Return the (X, Y) coordinate for the center point of the cell that contains the specified text.  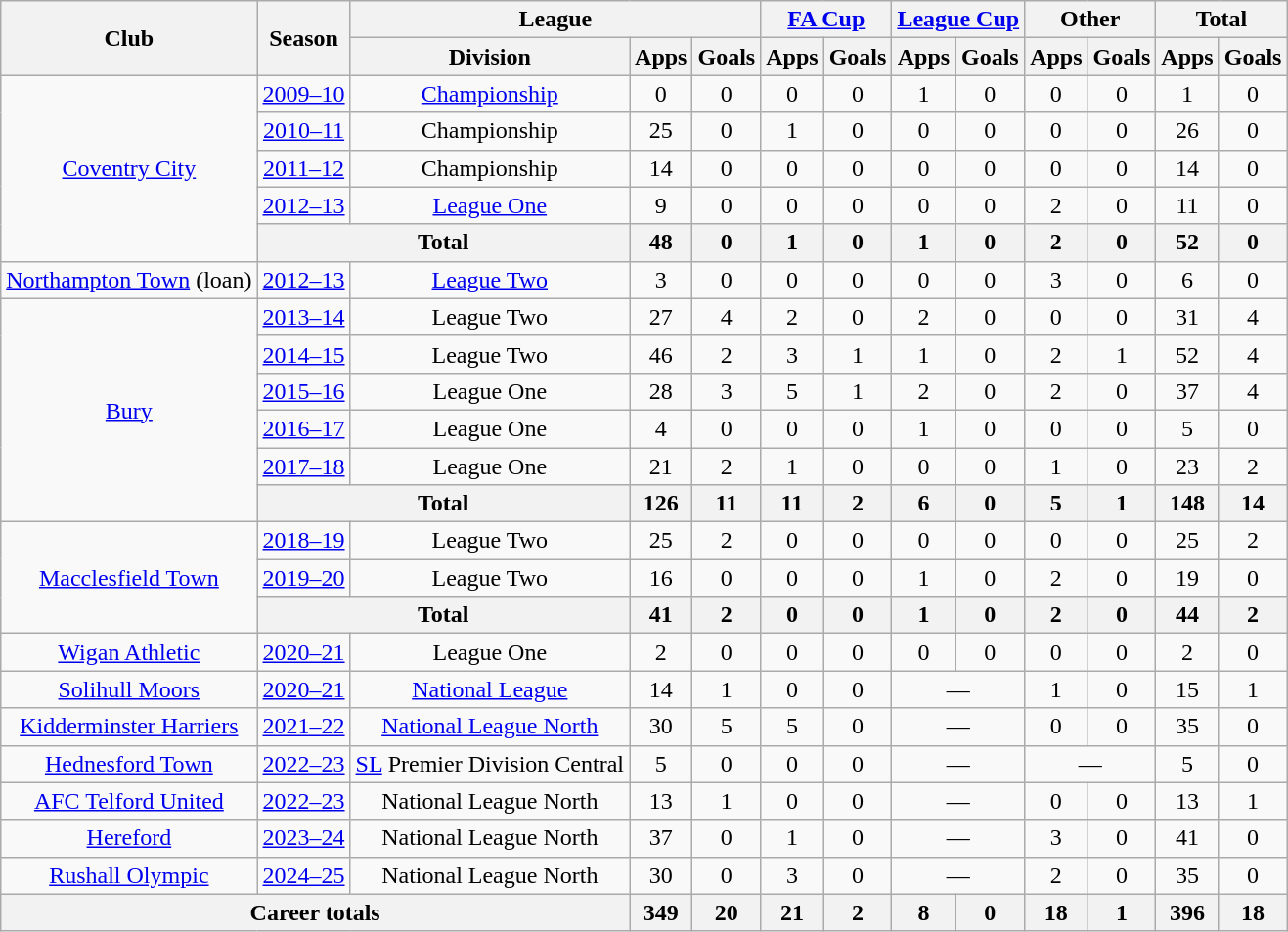
2015–16 (303, 391)
396 (1187, 912)
Other (1090, 20)
2019–20 (303, 578)
2024–25 (303, 875)
2011–12 (303, 168)
FA Cup (826, 20)
20 (727, 912)
23 (1187, 466)
Division (489, 57)
Rushall Olympic (129, 875)
8 (923, 912)
Solihull Moors (129, 689)
Coventry City (129, 168)
Season (303, 38)
League (555, 20)
15 (1187, 689)
League Cup (958, 20)
126 (661, 504)
2017–18 (303, 466)
2014–15 (303, 354)
46 (661, 354)
2023–24 (303, 838)
48 (661, 243)
AFC Telford United (129, 801)
Club (129, 38)
2021–22 (303, 727)
148 (1187, 504)
27 (661, 317)
Wigan Athletic (129, 652)
SL Premier Division Central (489, 764)
Hereford (129, 838)
19 (1187, 578)
Northampton Town (loan) (129, 280)
National League (489, 689)
2018–19 (303, 541)
349 (661, 912)
Career totals (315, 912)
26 (1187, 131)
44 (1187, 615)
16 (661, 578)
2009–10 (303, 94)
Macclesfield Town (129, 578)
31 (1187, 317)
2016–17 (303, 428)
2013–14 (303, 317)
Hednesford Town (129, 764)
9 (661, 205)
2010–11 (303, 131)
Bury (129, 410)
Kidderminster Harriers (129, 727)
28 (661, 391)
